Extract the (x, y) coordinate from the center of the cell holding the provided text.  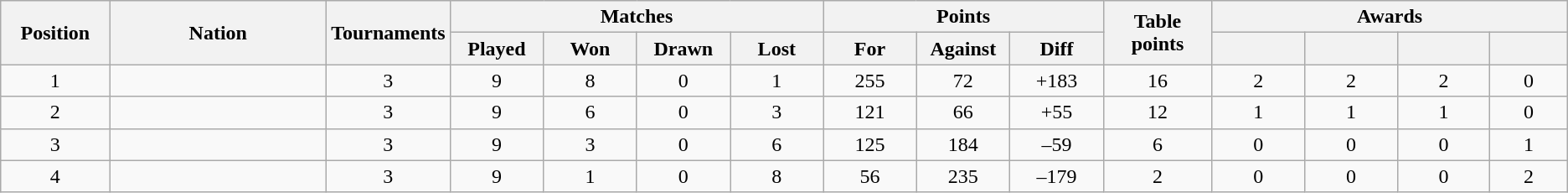
255 (869, 81)
Matches (637, 17)
+183 (1057, 81)
+55 (1057, 112)
125 (869, 144)
Nation (218, 33)
Table points (1158, 33)
–179 (1057, 176)
235 (963, 176)
Against (963, 49)
16 (1158, 81)
Won (590, 49)
Played (497, 49)
Lost (777, 49)
4 (55, 176)
66 (963, 112)
Position (55, 33)
–59 (1057, 144)
Awards (1390, 17)
For (869, 49)
72 (963, 81)
56 (869, 176)
Points (963, 17)
Tournaments (389, 33)
184 (963, 144)
121 (869, 112)
Diff (1057, 49)
Drawn (683, 49)
12 (1158, 112)
